Return the (X, Y) coordinate for the center point of the cell that contains the specified text.  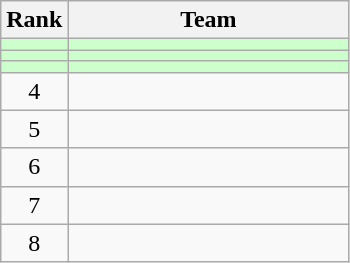
7 (34, 205)
5 (34, 129)
4 (34, 91)
8 (34, 243)
Rank (34, 20)
Team (208, 20)
6 (34, 167)
